Return [X, Y] of the center of cell containing provided text 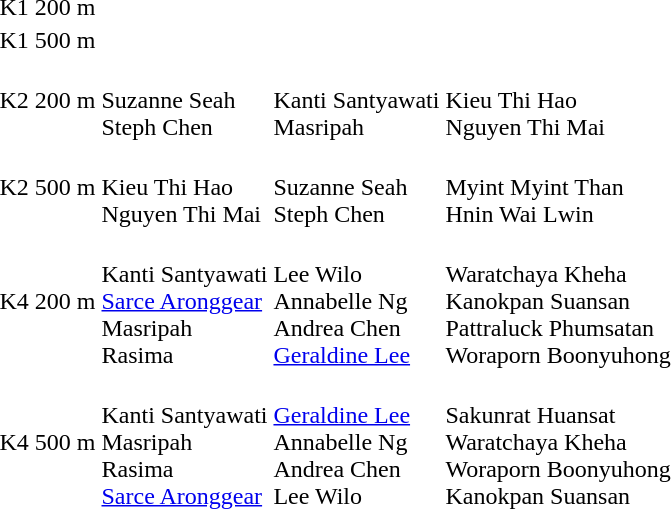
Lee WiloAnnabelle NgAndrea ChenGeraldine Lee [356, 301]
Kanti SantyawatiMasripah [356, 100]
Kieu Thi HaoNguyen Thi Mai [184, 187]
Kanti SantyawatiSarce AronggearMasripahRasima [184, 301]
